Determine the (x, y) coordinate at the center of the cell enclosing the given text.  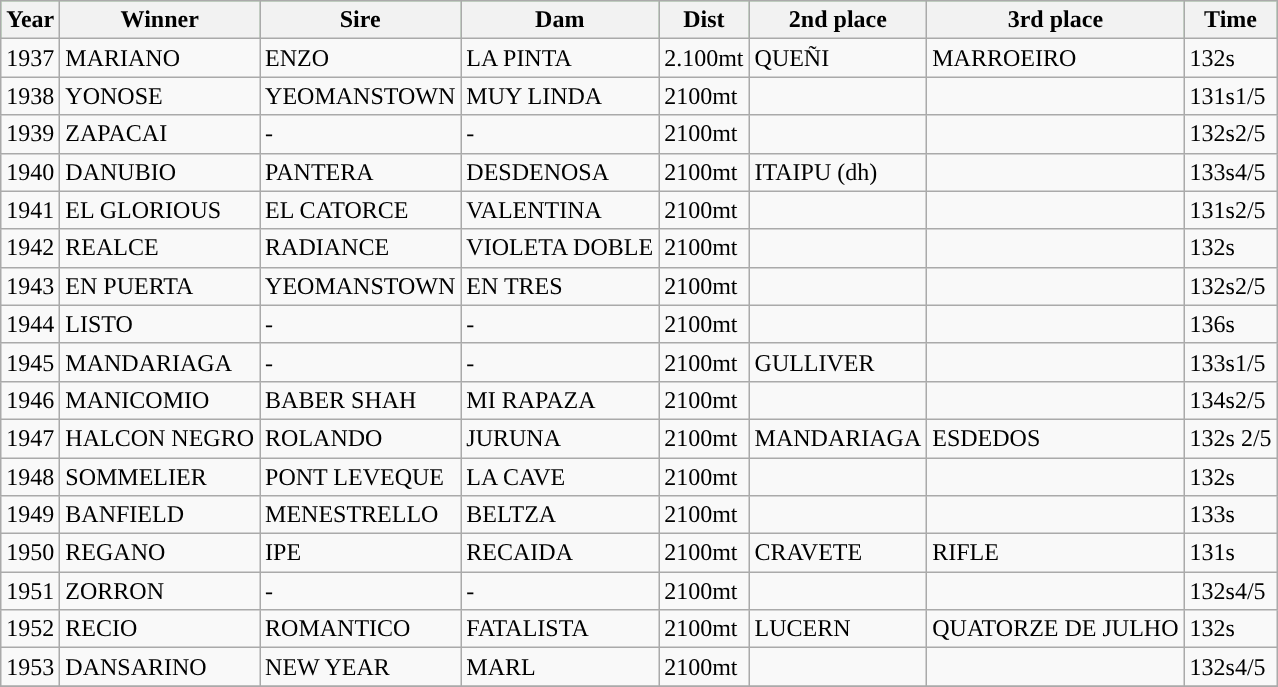
PONT LEVEQUE (360, 477)
EN TRES (560, 286)
1951 (30, 591)
ENZO (360, 58)
Year (30, 20)
RECIO (160, 629)
1949 (30, 515)
1950 (30, 553)
ZORRON (160, 591)
1937 (30, 58)
GULLIVER (838, 362)
QUEÑI (838, 58)
131s1/5 (1230, 96)
2.100mt (704, 58)
YONOSE (160, 96)
1946 (30, 400)
133s1/5 (1230, 362)
LUCERN (838, 629)
2nd place (838, 20)
1941 (30, 210)
1942 (30, 248)
MARL (560, 667)
MENESTRELLO (360, 515)
FATALISTA (560, 629)
1945 (30, 362)
134s2/5 (1230, 400)
1948 (30, 477)
136s (1230, 324)
LA CAVE (560, 477)
QUATORZE DE JULHO (1056, 629)
IPE (360, 553)
Sire (360, 20)
PANTERA (360, 172)
JURUNA (560, 438)
MANICOMIO (160, 400)
LISTO (160, 324)
MUY LINDA (560, 96)
ROMANTICO (360, 629)
ESDEDOS (1056, 438)
VALENTINA (560, 210)
Time (1230, 20)
133s (1230, 515)
ITAIPU (dh) (838, 172)
1944 (30, 324)
1952 (30, 629)
VIOLETA DOBLE (560, 248)
Winner (160, 20)
REALCE (160, 248)
DANSARINO (160, 667)
MI RAPAZA (560, 400)
Dam (560, 20)
BANFIELD (160, 515)
HALCON NEGRO (160, 438)
RADIANCE (360, 248)
132s 2/5 (1230, 438)
131s2/5 (1230, 210)
BELTZA (560, 515)
1943 (30, 286)
133s4/5 (1230, 172)
EL CATORCE (360, 210)
MARROEIRO (1056, 58)
Dist (704, 20)
1947 (30, 438)
1938 (30, 96)
DANUBIO (160, 172)
1940 (30, 172)
CRAVETE (838, 553)
SOMMELIER (160, 477)
ROLANDO (360, 438)
REGANO (160, 553)
MARIANO (160, 58)
1939 (30, 134)
EL GLORIOUS (160, 210)
3rd place (1056, 20)
BABER SHAH (360, 400)
DESDENOSA (560, 172)
EN PUERTA (160, 286)
1953 (30, 667)
LA PINTA (560, 58)
NEW YEAR (360, 667)
ZAPACAI (160, 134)
RECAIDA (560, 553)
131s (1230, 553)
RIFLE (1056, 553)
